Identify which cell holds the provided text, then report its [X, Y] central coordinate. 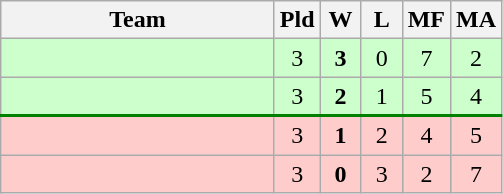
L [382, 20]
MF [426, 20]
W [340, 20]
MA [476, 20]
Team [138, 20]
Pld [297, 20]
